Return [x, y] of the center of cell containing provided text 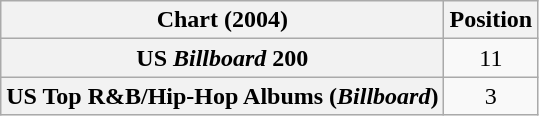
Chart (2004) [222, 20]
Position [491, 20]
11 [491, 58]
3 [491, 96]
US Billboard 200 [222, 58]
US Top R&B/Hip-Hop Albums (Billboard) [222, 96]
